Identify which cell holds the provided text, then report its [X, Y] central coordinate. 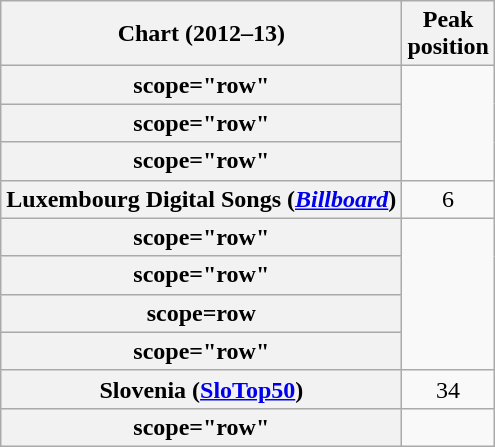
scope=row [202, 313]
Peakposition [448, 34]
Slovenia (SloTop50) [202, 389]
Luxembourg Digital Songs (Billboard) [202, 199]
34 [448, 389]
Chart (2012–13) [202, 34]
6 [448, 199]
